Return [X, Y] of the center of cell containing provided text 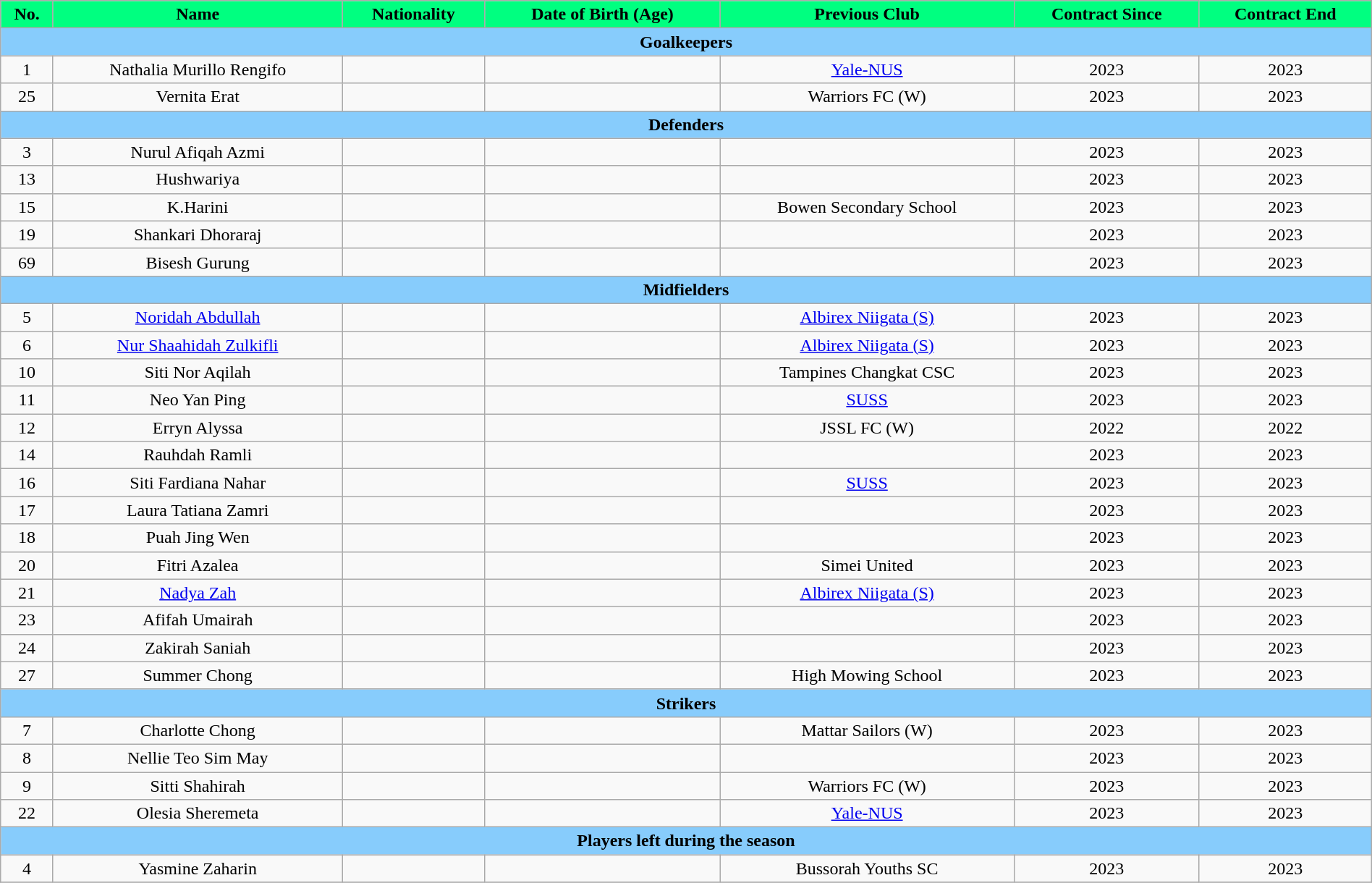
8 [27, 758]
10 [27, 373]
Previous Club [867, 14]
18 [27, 538]
Erryn Alyssa [197, 428]
Contract End [1285, 14]
Nur Shaahidah Zulkifli [197, 345]
4 [27, 869]
22 [27, 814]
16 [27, 483]
13 [27, 179]
5 [27, 317]
1 [27, 69]
Olesia Sheremeta [197, 814]
3 [27, 152]
14 [27, 455]
Date of Birth (Age) [602, 14]
JSSL FC (W) [867, 428]
17 [27, 510]
25 [27, 97]
Hushwariya [197, 179]
Noridah Abdullah [197, 317]
Charlotte Chong [197, 730]
23 [27, 620]
7 [27, 730]
Players left during the season [686, 841]
12 [27, 428]
Goalkeepers [686, 42]
Sitti Shahirah [197, 785]
Rauhdah Ramli [197, 455]
15 [27, 207]
Siti Fardiana Nahar [197, 483]
Puah Jing Wen [197, 538]
69 [27, 262]
Midfielders [686, 290]
Bowen Secondary School [867, 207]
9 [27, 785]
24 [27, 648]
Shankari Dhoraraj [197, 235]
19 [27, 235]
Tampines Changkat CSC [867, 373]
6 [27, 345]
K.Harini [197, 207]
Mattar Sailors (W) [867, 730]
Siti Nor Aqilah [197, 373]
Afifah Umairah [197, 620]
High Mowing School [867, 675]
Nellie Teo Sim May [197, 758]
No. [27, 14]
Bussorah Youths SC [867, 869]
21 [27, 593]
Laura Tatiana Zamri [197, 510]
Nationality [414, 14]
Zakirah Saniah [197, 648]
Nathalia Murillo Rengifo [197, 69]
Summer Chong [197, 675]
Simei United [867, 565]
Yasmine Zaharin [197, 869]
Nurul Afiqah Azmi [197, 152]
Neo Yan Ping [197, 400]
Bisesh Gurung [197, 262]
Strikers [686, 703]
Nadya Zah [197, 593]
27 [27, 675]
Vernita Erat [197, 97]
Name [197, 14]
Contract Since [1106, 14]
11 [27, 400]
20 [27, 565]
Fitri Azalea [197, 565]
Defenders [686, 124]
